Locate the cell with the specified text and output its (X, Y) center coordinate. 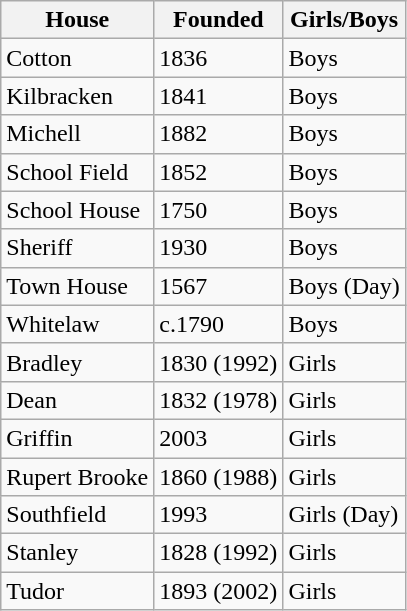
1930 (218, 248)
House (78, 20)
1832 (1978) (218, 400)
Stanley (78, 553)
1567 (218, 286)
c.1790 (218, 324)
1852 (218, 172)
Southfield (78, 515)
1841 (218, 96)
1993 (218, 515)
Cotton (78, 58)
Founded (218, 20)
Girls (Day) (344, 515)
Dean (78, 400)
1750 (218, 210)
Michell (78, 134)
Bradley (78, 362)
Whitelaw (78, 324)
1882 (218, 134)
Rupert Brooke (78, 477)
1830 (1992) (218, 362)
Griffin (78, 438)
Girls/Boys (344, 20)
Sheriff (78, 248)
1836 (218, 58)
1828 (1992) (218, 553)
Kilbracken (78, 96)
2003 (218, 438)
School Field (78, 172)
1860 (1988) (218, 477)
Boys (Day) (344, 286)
Tudor (78, 591)
1893 (2002) (218, 591)
School House (78, 210)
Town House (78, 286)
